Identify which cell holds the provided text, then report its (X, Y) central coordinate. 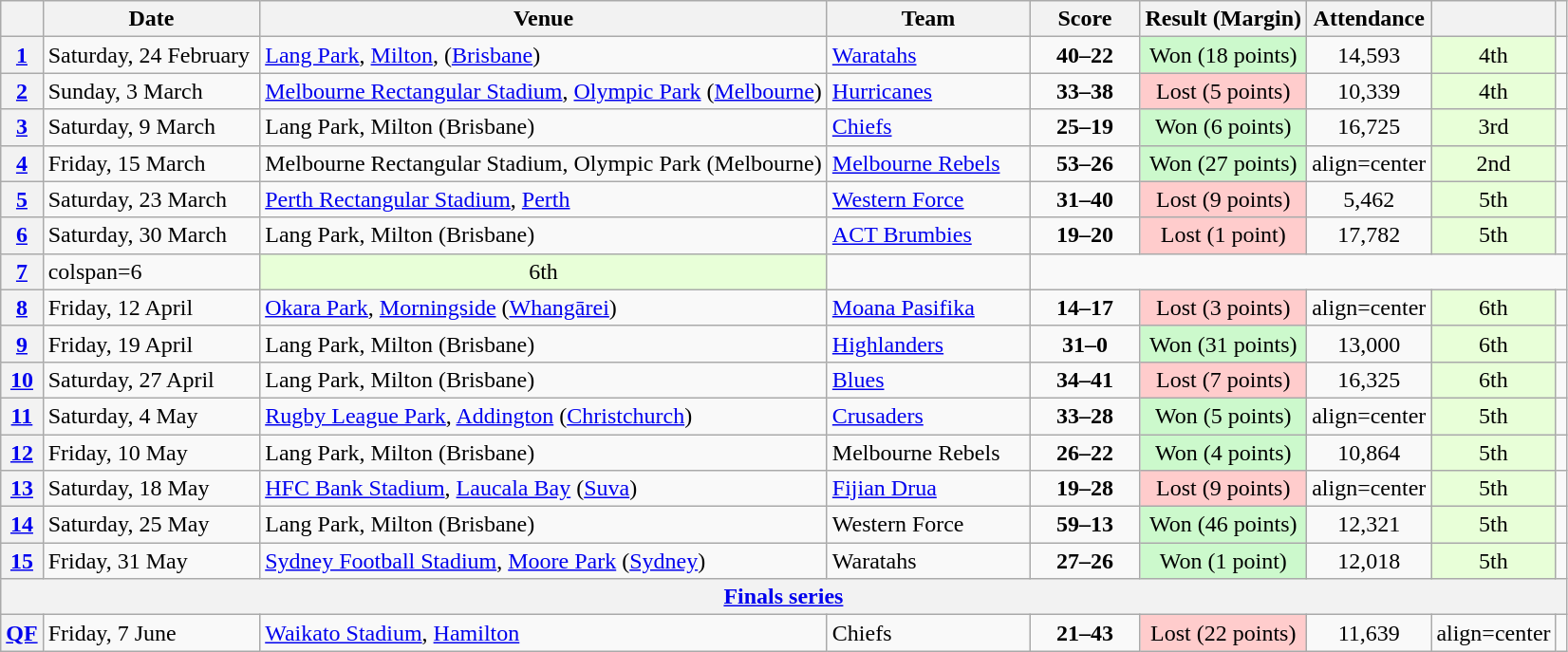
53–26 (1085, 163)
Moana Pasifika (928, 307)
2 (22, 91)
Team (928, 19)
8 (22, 307)
Venue (544, 19)
Won (4 points) (1223, 453)
ACT Brumbies (928, 235)
10,339 (1369, 91)
Lang Park, Milton, (Brisbane) (544, 55)
6 (22, 235)
Won (6 points) (1223, 127)
19–28 (1085, 489)
Hurricanes (928, 91)
Result (Margin) (1223, 19)
Lost (22 points) (1223, 633)
Won (1 point) (1223, 561)
14,593 (1369, 55)
Waikato Stadium, Hamilton (544, 633)
colspan=6 (152, 271)
5,462 (1369, 199)
Friday, 7 June (152, 633)
Okara Park, Morningside (Whangārei) (544, 307)
HFC Bank Stadium, Laucala Bay (Suva) (544, 489)
16,725 (1369, 127)
14 (22, 525)
Saturday, 24 February (152, 55)
Date (152, 19)
3rd (1494, 127)
Saturday, 18 May (152, 489)
13 (22, 489)
Friday, 31 May (152, 561)
Score (1085, 19)
Crusaders (928, 416)
Saturday, 9 March (152, 127)
10 (22, 380)
19–20 (1085, 235)
12,018 (1369, 561)
1 (22, 55)
Fijian Drua (928, 489)
27–26 (1085, 561)
Friday, 19 April (152, 344)
Perth Rectangular Stadium, Perth (544, 199)
31–0 (1085, 344)
Highlanders (928, 344)
Saturday, 27 April (152, 380)
16,325 (1369, 380)
Friday, 15 March (152, 163)
11,639 (1369, 633)
Finals series (784, 597)
Saturday, 4 May (152, 416)
Lost (5 points) (1223, 91)
11 (22, 416)
40–22 (1085, 55)
Saturday, 23 March (152, 199)
Rugby League Park, Addington (Christchurch) (544, 416)
26–22 (1085, 453)
Lost (3 points) (1223, 307)
7 (22, 271)
4 (22, 163)
5 (22, 199)
17,782 (1369, 235)
Saturday, 25 May (152, 525)
Attendance (1369, 19)
Won (31 points) (1223, 344)
33–38 (1085, 91)
Friday, 10 May (152, 453)
3 (22, 127)
Friday, 12 April (152, 307)
10,864 (1369, 453)
9 (22, 344)
15 (22, 561)
59–13 (1085, 525)
Sydney Football Stadium, Moore Park (Sydney) (544, 561)
QF (22, 633)
Lost (1 point) (1223, 235)
Won (18 points) (1223, 55)
25–19 (1085, 127)
31–40 (1085, 199)
Won (46 points) (1223, 525)
14–17 (1085, 307)
12,321 (1369, 525)
12 (22, 453)
34–41 (1085, 380)
2nd (1494, 163)
21–43 (1085, 633)
Won (5 points) (1223, 416)
Lost (7 points) (1223, 380)
Blues (928, 380)
33–28 (1085, 416)
Saturday, 30 March (152, 235)
Sunday, 3 March (152, 91)
13,000 (1369, 344)
Won (27 points) (1223, 163)
